Detect which cell encompasses the target text, then output its [X, Y] center coordinate. 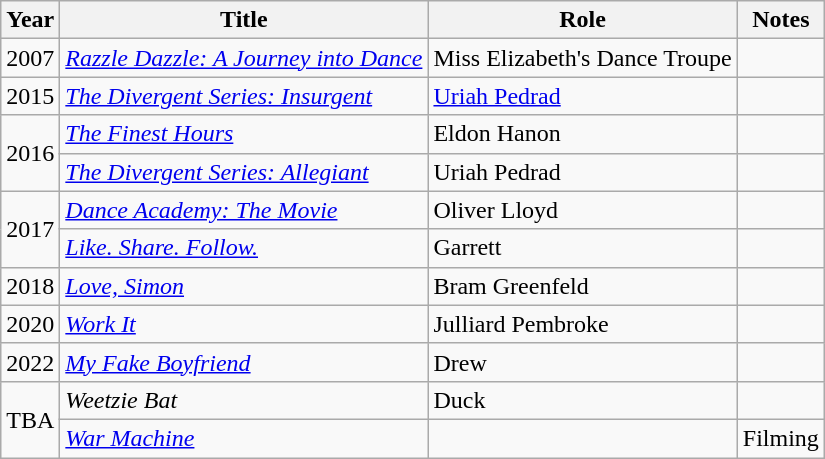
Oliver Lloyd [582, 210]
TBA [30, 419]
My Fake Boyfriend [244, 362]
Love, Simon [244, 286]
Year [30, 20]
War Machine [244, 438]
Garrett [582, 248]
Dance Academy: The Movie [244, 210]
2017 [30, 229]
Razzle Dazzle: A Journey into Dance [244, 58]
2020 [30, 324]
Work It [244, 324]
Drew [582, 362]
2015 [30, 96]
The Finest Hours [244, 134]
2007 [30, 58]
Role [582, 20]
Miss Elizabeth's Dance Troupe [582, 58]
Bram Greenfeld [582, 286]
Notes [780, 20]
Eldon Hanon [582, 134]
2016 [30, 153]
Like. Share. Follow. [244, 248]
2022 [30, 362]
Weetzie Bat [244, 400]
The Divergent Series: Insurgent [244, 96]
Title [244, 20]
Duck [582, 400]
The Divergent Series: Allegiant [244, 172]
Filming [780, 438]
Julliard Pembroke [582, 324]
2018 [30, 286]
